Search for the cell housing the specified text and yield its (x, y) center coordinate. 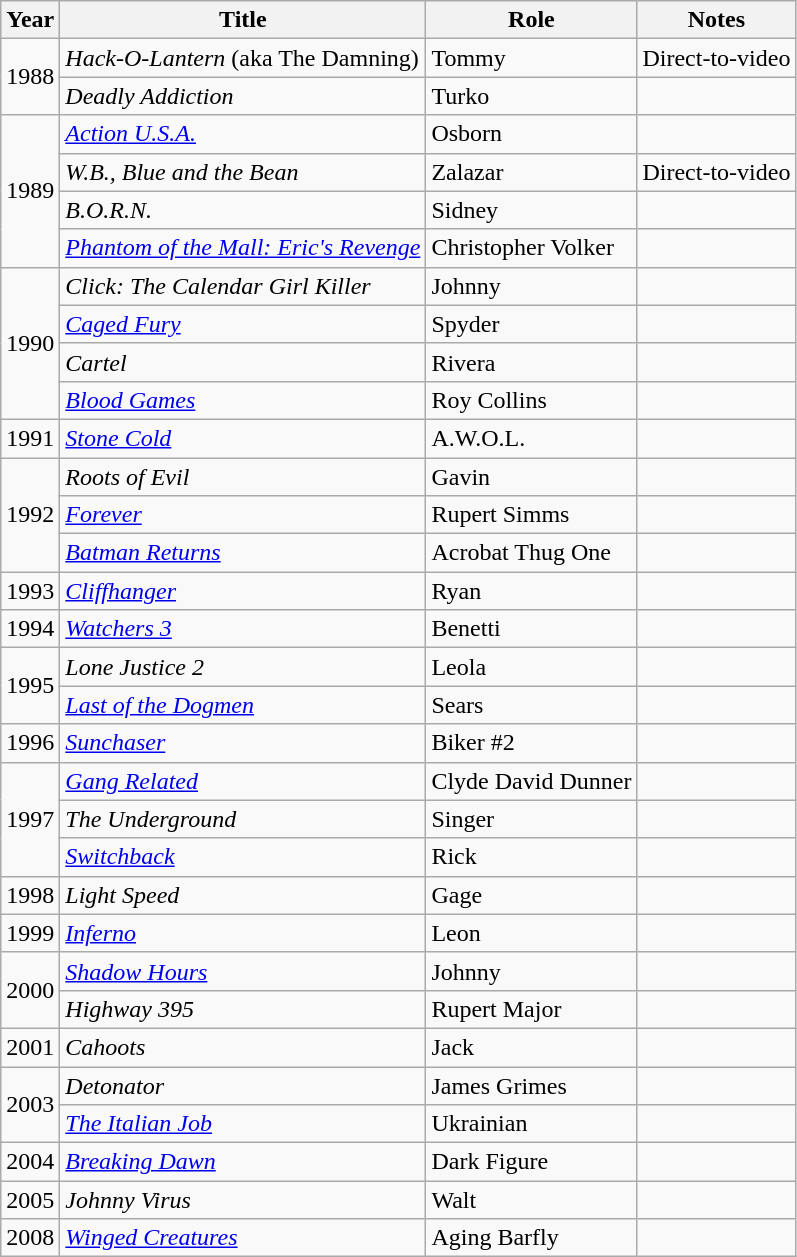
Cartel (243, 362)
Title (243, 20)
Deadly Addiction (243, 96)
Biker #2 (532, 743)
1998 (30, 895)
Aging Barfly (532, 1238)
Watchers 3 (243, 629)
W.B., Blue and the Bean (243, 172)
Cahoots (243, 1047)
Rivera (532, 362)
Hack-O-Lantern (aka The Damning) (243, 58)
Detonator (243, 1085)
Cliffhanger (243, 591)
Walt (532, 1200)
Roy Collins (532, 400)
1995 (30, 686)
1994 (30, 629)
Turko (532, 96)
Switchback (243, 857)
Click: The Calendar Girl Killer (243, 286)
Rick (532, 857)
Shadow Hours (243, 971)
Blood Games (243, 400)
Ukrainian (532, 1124)
A.W.O.L. (532, 438)
Action U.S.A. (243, 134)
The Italian Job (243, 1124)
2005 (30, 1200)
Notes (716, 20)
2001 (30, 1047)
Year (30, 20)
1988 (30, 77)
Spyder (532, 324)
Highway 395 (243, 1009)
1990 (30, 343)
Sidney (532, 210)
Rupert Major (532, 1009)
Caged Fury (243, 324)
1989 (30, 191)
2008 (30, 1238)
Osborn (532, 134)
Last of the Dogmen (243, 705)
Roots of Evil (243, 477)
Leon (532, 933)
Zalazar (532, 172)
Clyde David Dunner (532, 781)
Sears (532, 705)
1999 (30, 933)
Benetti (532, 629)
1997 (30, 819)
Phantom of the Mall: Eric's Revenge (243, 248)
Singer (532, 819)
Winged Creatures (243, 1238)
James Grimes (532, 1085)
Stone Cold (243, 438)
2004 (30, 1162)
The Underground (243, 819)
Sunchaser (243, 743)
Batman Returns (243, 553)
Leola (532, 667)
Light Speed (243, 895)
Gavin (532, 477)
2000 (30, 990)
Tommy (532, 58)
1992 (30, 515)
Inferno (243, 933)
Rupert Simms (532, 515)
Jack (532, 1047)
Breaking Dawn (243, 1162)
2003 (30, 1104)
Gang Related (243, 781)
Ryan (532, 591)
Lone Justice 2 (243, 667)
Forever (243, 515)
Johnny Virus (243, 1200)
Christopher Volker (532, 248)
1996 (30, 743)
Gage (532, 895)
Acrobat Thug One (532, 553)
1991 (30, 438)
Dark Figure (532, 1162)
B.O.R.N. (243, 210)
1993 (30, 591)
Role (532, 20)
